Determine the [x, y] coordinate at the center of the cell enclosing the given text.  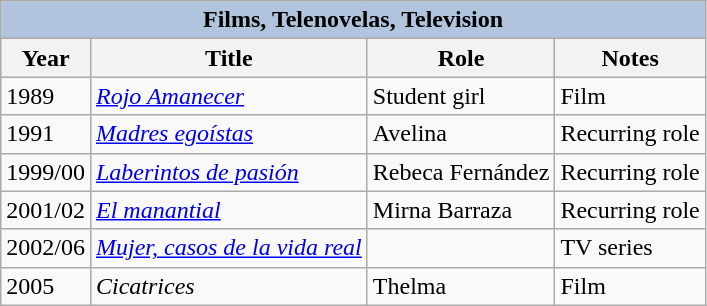
1991 [46, 134]
Films, Telenovelas, Television [354, 20]
Title [228, 58]
Cicatrices [228, 286]
Notes [630, 58]
Avelina [461, 134]
Mujer, casos de la vida real [228, 248]
1989 [46, 96]
2005 [46, 286]
Role [461, 58]
Rebeca Fernández [461, 172]
2001/02 [46, 210]
Rojo Amanecer [228, 96]
1999/00 [46, 172]
2002/06 [46, 248]
Year [46, 58]
Madres egoístas [228, 134]
Mirna Barraza [461, 210]
Laberintos de pasión [228, 172]
TV series [630, 248]
El manantial [228, 210]
Student girl [461, 96]
Thelma [461, 286]
